Scan for the cell matching the given text and deliver its (X, Y) coordinate at center. 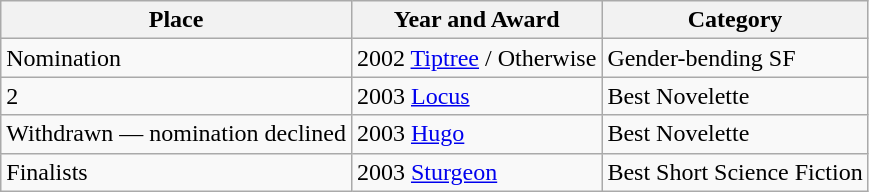
2002 Tiptree / Otherwise (476, 58)
Best Short Science Fiction (735, 172)
2003 Sturgeon (476, 172)
Finalists (176, 172)
2003 Hugo (476, 134)
Place (176, 20)
2 (176, 96)
Year and Award (476, 20)
Category (735, 20)
2003 Locus (476, 96)
Gender-bending SF (735, 58)
Withdrawn — nomination declined (176, 134)
Nomination (176, 58)
